Extract the [x, y] coordinate from the center of the cell holding the provided text.  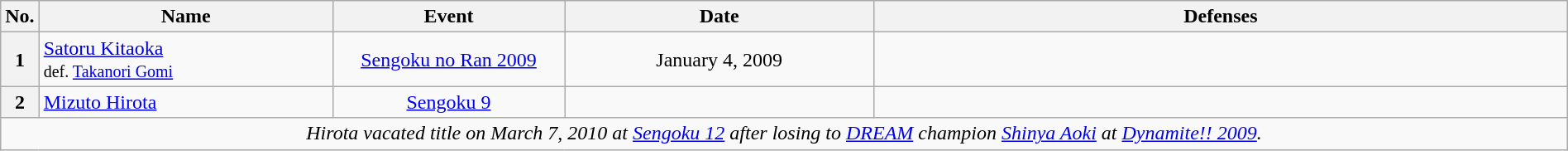
January 4, 2009 [719, 60]
1 [20, 60]
2 [20, 102]
Mizuto Hirota [185, 102]
Event [448, 17]
Sengoku no Ran 2009 [448, 60]
Sengoku 9 [448, 102]
Hirota vacated title on March 7, 2010 at Sengoku 12 after losing to DREAM champion Shinya Aoki at Dynamite!! 2009. [784, 134]
Date [719, 17]
Satoru Kitaokadef. Takanori Gomi [185, 60]
Name [185, 17]
Defenses [1221, 17]
No. [20, 17]
